Pinpoint the cell where the given text exists, returning its [x, y] midpoint coordinate. 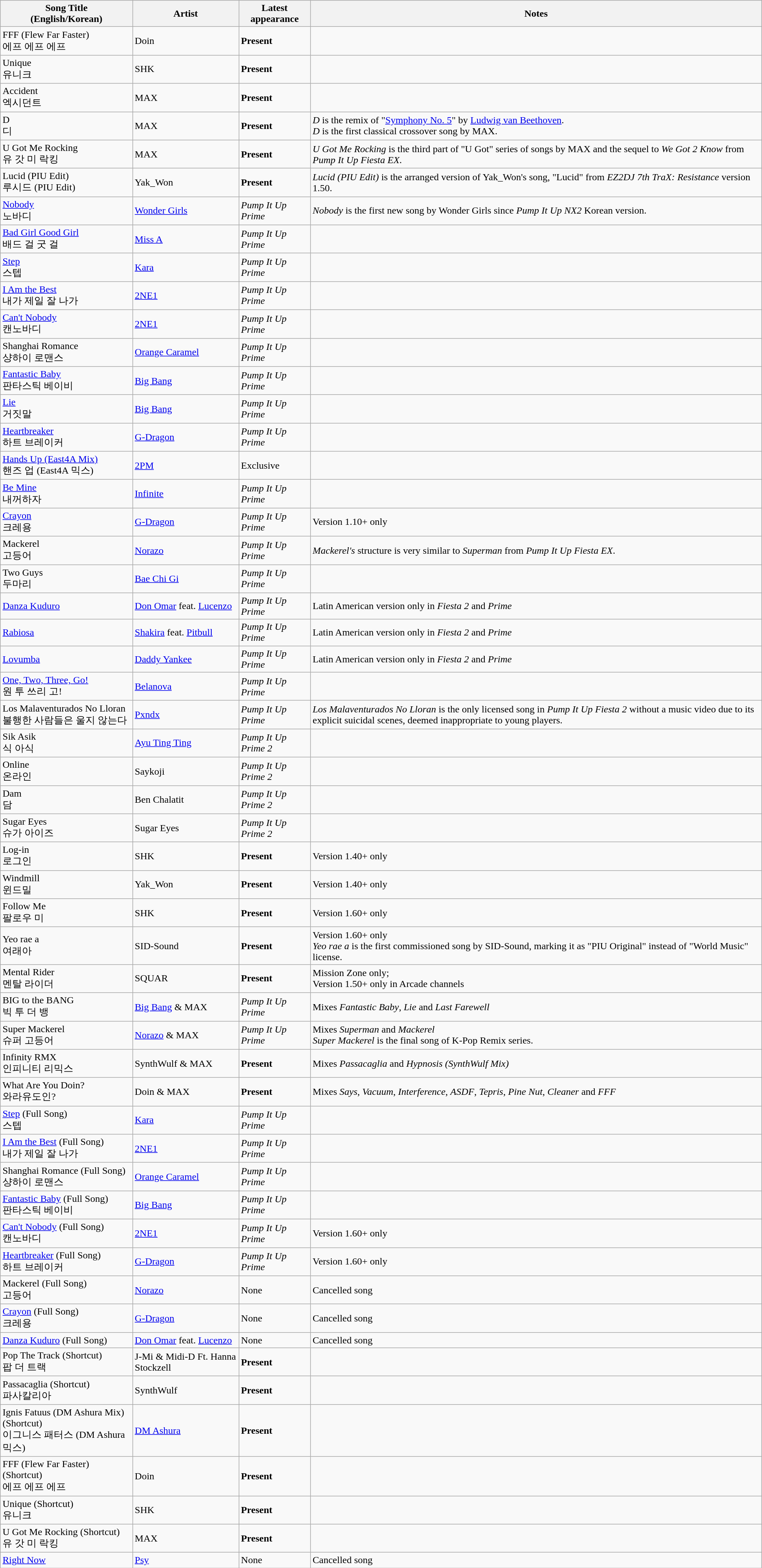
Shanghai Romance샹하이 로맨스 [67, 352]
Ben Chalatit [186, 799]
U Got Me Rocking (Shortcut)유 갓 미 락킹 [67, 1538]
Ayu Ting Ting [186, 743]
Mixes Superman and MackerelSuper Mackerel is the final song of K-Pop Remix series. [536, 1035]
Nobody is the first new song by Wonder Girls since Pump It Up NX2 Korean version. [536, 211]
Sik Asik식 아식 [67, 743]
Mixes Fantastic Baby, Lie and Last Farewell [536, 1007]
Infinity RMX인피니티 리믹스 [67, 1064]
BIG to the BANG빅 투 더 뱅 [67, 1007]
Mental Rider멘탈 라이더 [67, 978]
Dam담 [67, 799]
2PM [186, 465]
SQUAR [186, 978]
SynthWulf [186, 1390]
Los Malaventurados No Lloran불행한 사람들은 울지 않는다 [67, 715]
Danza Kuduro (Full Song) [67, 1340]
Nobody노바디 [67, 211]
Miss A [186, 239]
Daddy Yankee [186, 659]
Ignis Fatuus (DM Ashura Mix) (Shortcut)이그니스 패터스 (DM Ashura 믹스) [67, 1430]
Fantastic Baby (Full Song)판타스틱 베이비 [67, 1205]
J-Mi & Midi-D Ft. Hanna Stockzell [186, 1362]
Mixes Passacaglia and Hypnosis (SynthWulf Mix) [536, 1064]
Wonder Girls [186, 211]
Belanova [186, 686]
I Am the Best (Full Song)내가 제일 잘 나가 [67, 1149]
Mission Zone only;Version 1.50+ only in Arcade channels [536, 978]
Psy [186, 1560]
Online온라인 [67, 771]
Artist [186, 14]
Latest appearance [275, 14]
Pop The Track (Shortcut)팝 더 트랙 [67, 1362]
Crayon (Full Song)크레용 [67, 1318]
Exclusive [275, 465]
What Are You Doin?와라유도인? [67, 1092]
Be Mine내꺼하자 [67, 494]
Norazo & MAX [186, 1035]
Infinite [186, 494]
Heartbreaker하트 브레이커 [67, 437]
Log-in로그인 [67, 856]
Can't Nobody캔노바디 [67, 324]
Song Title(English/Korean) [67, 14]
Sugar Eyes슈가 아이즈 [67, 828]
Saykoji [186, 771]
SynthWulf & MAX [186, 1064]
Unique (Shortcut)유니크 [67, 1510]
D디 [67, 126]
One, Two, Three, Go!원 투 쓰리 고! [67, 686]
Big Bang & MAX [186, 1007]
Notes [536, 14]
D is the remix of "Symphony No. 5" by Ludwig van Beethoven.D is the first classical crossover song by MAX. [536, 126]
Mackerel고등어 [67, 550]
Mixes Says, Vacuum, Interference, ASDF, Tepris, Pine Nut, Cleaner and FFF [536, 1092]
Doin & MAX [186, 1092]
Pxndx [186, 715]
Hands Up (East4A Mix)핸즈 업 (East4A 믹스) [67, 465]
Version 1.60+ onlyYeo rae a is the first commissioned song by SID-Sound, marking it as "PIU Original" instead of "World Music" license. [536, 946]
Danza Kuduro [67, 606]
Rabiosa [67, 632]
Accident엑시던트 [67, 98]
Shanghai Romance (Full Song)샹하이 로맨스 [67, 1177]
Crayon크레용 [67, 522]
Bad Girl Good Girl배드 걸 굿 걸 [67, 239]
Passacaglia (Shortcut)파사칼리아 [67, 1390]
Yeo rae a여래아 [67, 946]
U Got Me Rocking유 갓 미 락킹 [67, 154]
Step (Full Song)스텝 [67, 1120]
Lucid (PIU Edit) is the arranged version of Yak_Won's song, "Lucid" from EZ2DJ 7th TraX: Resistance version 1.50. [536, 183]
Lie거짓말 [67, 409]
Lovumba [67, 659]
FFF (Flew Far Faster)에프 에프 에프 [67, 41]
U Got Me Rocking is the third part of "U Got" series of songs by MAX and the sequel to We Got 2 Know from Pump It Up Fiesta EX. [536, 154]
DM Ashura [186, 1430]
FFF (Flew Far Faster) (Shortcut)에프 에프 에프 [67, 1476]
Shakira feat. Pitbull [186, 632]
Unique유니크 [67, 69]
Can't Nobody (Full Song)캔노바디 [67, 1233]
Follow Me팔로우 미 [67, 913]
Heartbreaker (Full Song)하트 브레이커 [67, 1262]
Sugar Eyes [186, 828]
Right Now [67, 1560]
Mackerel's structure is very similar to Superman from Pump It Up Fiesta EX. [536, 550]
Step스텝 [67, 267]
Fantastic Baby판타스틱 베이비 [67, 381]
Lucid (PIU Edit)루시드 (PIU Edit) [67, 183]
SID-Sound [186, 946]
Super Mackerel슈퍼 고등어 [67, 1035]
I Am the Best내가 제일 잘 나가 [67, 296]
Windmill윈드밀 [67, 884]
Two Guys두마리 [67, 579]
Bae Chi Gi [186, 579]
Mackerel (Full Song)고등어 [67, 1290]
Version 1.10+ only [536, 522]
